Output the [X, Y] coordinate of the center of the cell containing the given text.  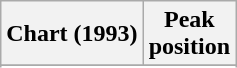
Peakposition [189, 34]
Chart (1993) [72, 34]
